Search for the cell housing the specified text and yield its [x, y] center coordinate. 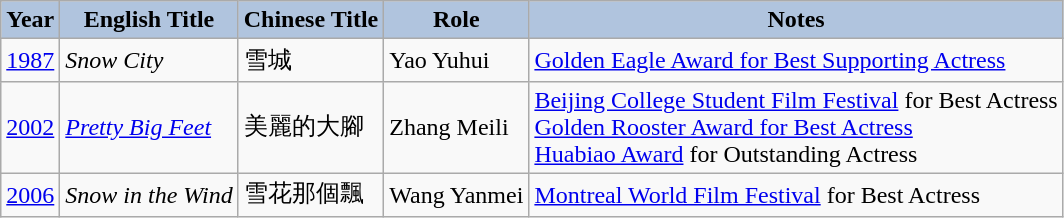
Golden Eagle Award for Best Supporting Actress [796, 60]
1987 [30, 60]
English Title [149, 20]
Zhang Meili [456, 127]
Beijing College Student Film Festival for Best ActressGolden Rooster Award for Best ActressHuabiao Award for Outstanding Actress [796, 127]
雪花那個飄 [311, 194]
Montreal World Film Festival for Best Actress [796, 194]
Year [30, 20]
2002 [30, 127]
Chinese Title [311, 20]
Wang Yanmei [456, 194]
Yao Yuhui [456, 60]
Snow in the Wind [149, 194]
Snow City [149, 60]
Pretty Big Feet [149, 127]
美麗的大腳 [311, 127]
2006 [30, 194]
Role [456, 20]
Notes [796, 20]
雪城 [311, 60]
